Detect which cell encompasses the target text, then output its (x, y) center coordinate. 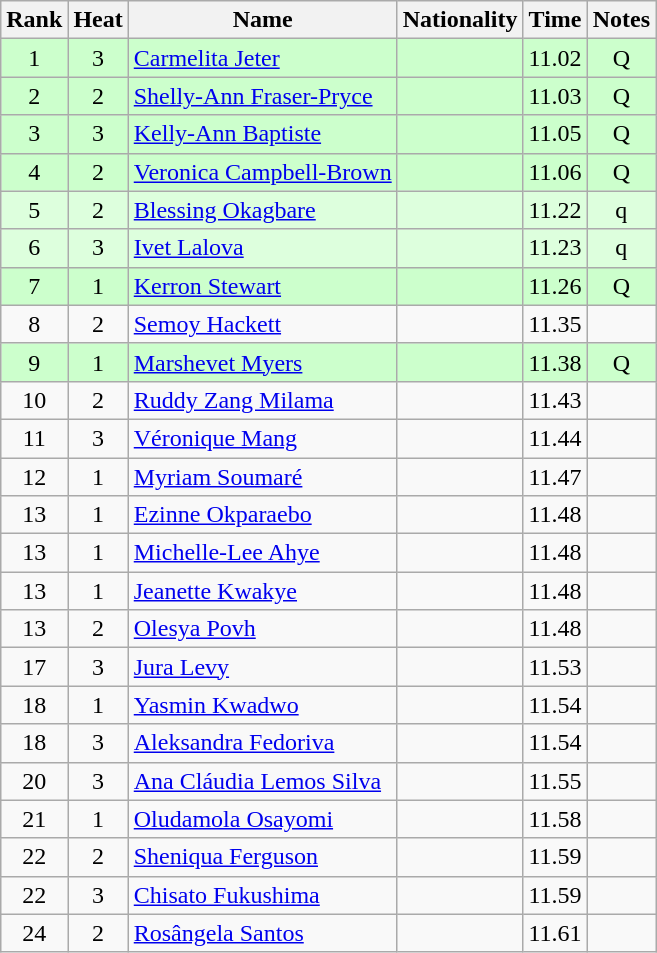
5 (34, 210)
Véronique Mang (262, 438)
8 (34, 324)
12 (34, 477)
24 (34, 933)
11.03 (555, 96)
Aleksandra Fedoriva (262, 743)
11.53 (555, 667)
Nationality (460, 20)
11.44 (555, 438)
11.22 (555, 210)
Michelle-Lee Ahye (262, 553)
11 (34, 438)
9 (34, 362)
Olesya Povh (262, 629)
Kelly-Ann Baptiste (262, 134)
Veronica Campbell-Brown (262, 172)
7 (34, 286)
11.38 (555, 362)
11.47 (555, 477)
11.61 (555, 933)
10 (34, 400)
Kerron Stewart (262, 286)
Yasmin Kwadwo (262, 705)
Blessing Okagbare (262, 210)
4 (34, 172)
11.06 (555, 172)
Ruddy Zang Milama (262, 400)
Notes (621, 20)
17 (34, 667)
21 (34, 819)
Carmelita Jeter (262, 58)
Sheniqua Ferguson (262, 857)
Ana Cláudia Lemos Silva (262, 781)
11.02 (555, 58)
11.55 (555, 781)
Semoy Hackett (262, 324)
Jeanette Kwakye (262, 591)
Name (262, 20)
Rank (34, 20)
11.35 (555, 324)
6 (34, 248)
11.26 (555, 286)
11.43 (555, 400)
Rosângela Santos (262, 933)
Marshevet Myers (262, 362)
11.23 (555, 248)
Shelly-Ann Fraser-Pryce (262, 96)
Chisato Fukushima (262, 895)
Jura Levy (262, 667)
20 (34, 781)
Oludamola Osayomi (262, 819)
Time (555, 20)
Heat (98, 20)
11.05 (555, 134)
11.58 (555, 819)
Ezinne Okparaebo (262, 515)
Myriam Soumaré (262, 477)
Ivet Lalova (262, 248)
